For the text-containing cell, return its midpoint in (X, Y) coordinate format. 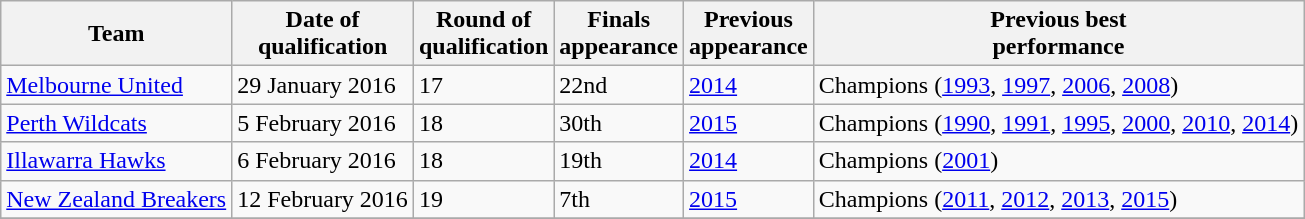
17 (483, 85)
Date ofqualification (323, 34)
29 January 2016 (323, 85)
Team (116, 34)
7th (619, 199)
Champions (2011, 2012, 2013, 2015) (1058, 199)
12 February 2016 (323, 199)
22nd (619, 85)
19 (483, 199)
Champions (1993, 1997, 2006, 2008) (1058, 85)
Finalsappearance (619, 34)
5 February 2016 (323, 123)
New Zealand Breakers (116, 199)
Melbourne United (116, 85)
Previousappearance (749, 34)
Round ofqualification (483, 34)
Previous bestperformance (1058, 34)
19th (619, 161)
30th (619, 123)
Perth Wildcats (116, 123)
6 February 2016 (323, 161)
Champions (2001) (1058, 161)
Illawarra Hawks (116, 161)
Champions (1990, 1991, 1995, 2000, 2010, 2014) (1058, 123)
